For the text-containing cell, return its midpoint in [X, Y] coordinate format. 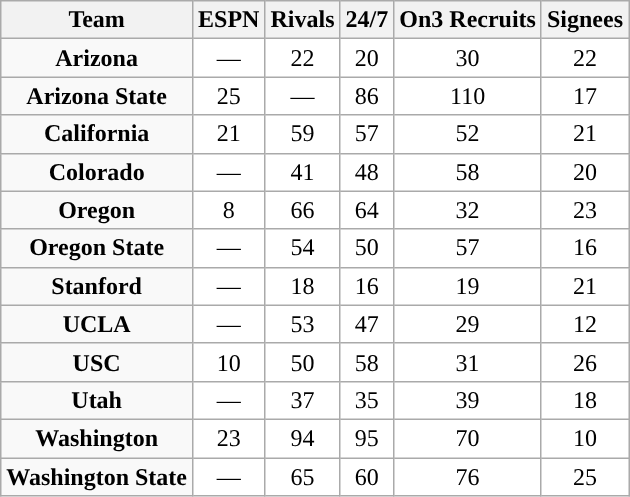
54 [302, 248]
66 [302, 210]
60 [367, 477]
30 [468, 58]
86 [367, 96]
95 [367, 438]
70 [468, 438]
12 [584, 324]
Team [97, 20]
52 [468, 134]
Rivals [302, 20]
Washington [97, 438]
California [97, 134]
64 [367, 210]
39 [468, 400]
47 [367, 324]
USC [97, 362]
On3 Recruits [468, 20]
35 [367, 400]
48 [367, 172]
29 [468, 324]
94 [302, 438]
Oregon State [97, 248]
19 [468, 286]
UCLA [97, 324]
Oregon [97, 210]
8 [229, 210]
Colorado [97, 172]
24/7 [367, 20]
Arizona State [97, 96]
26 [584, 362]
110 [468, 96]
41 [302, 172]
17 [584, 96]
Washington State [97, 477]
Signees [584, 20]
Utah [97, 400]
76 [468, 477]
ESPN [229, 20]
Arizona [97, 58]
Stanford [97, 286]
31 [468, 362]
37 [302, 400]
59 [302, 134]
65 [302, 477]
32 [468, 210]
53 [302, 324]
— [229, 58]
